Return the (x, y) coordinate for the center point of the cell that contains the specified text.  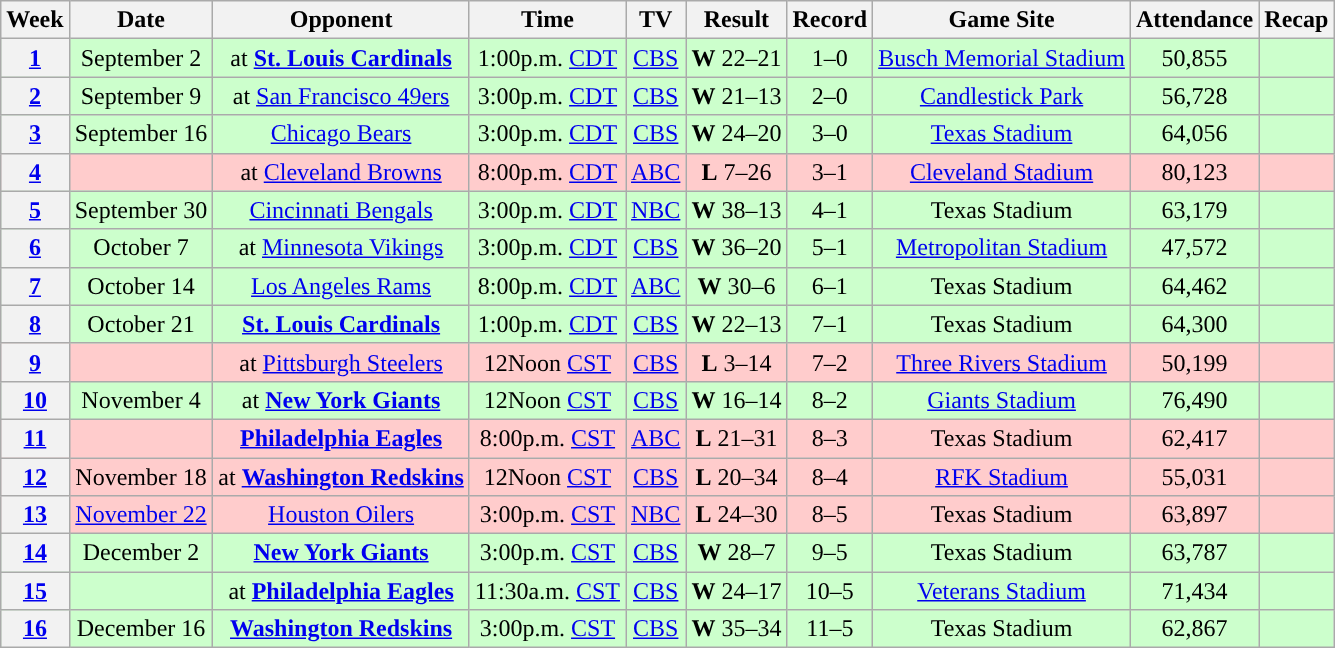
at New York Giants (341, 400)
1–0 (830, 58)
13 (35, 515)
Opponent (341, 20)
11:30a.m. CST (547, 591)
Record (830, 20)
15 (35, 591)
9–5 (830, 553)
Time (547, 20)
11 (35, 438)
Date (141, 20)
3–0 (830, 134)
W 22–21 (736, 58)
L 20–34 (736, 477)
6 (35, 248)
71,434 (1194, 591)
8–4 (830, 477)
at Minnesota Vikings (341, 248)
64,462 (1194, 286)
at St. Louis Cardinals (341, 58)
W 28–7 (736, 553)
55,031 (1194, 477)
Los Angeles Rams (341, 286)
October 14 (141, 286)
8:00p.m. CST (547, 438)
W 24–20 (736, 134)
8 (35, 324)
at Philadelphia Eagles (341, 591)
September 2 (141, 58)
L 3–14 (736, 362)
7–1 (830, 324)
September 16 (141, 134)
80,123 (1194, 172)
December 2 (141, 553)
L 21–31 (736, 438)
4–1 (830, 210)
Cincinnati Bengals (341, 210)
Houston Oilers (341, 515)
November 4 (141, 400)
W 22–13 (736, 324)
Veterans Stadium (1002, 591)
L 24–30 (736, 515)
3–1 (830, 172)
16 (35, 629)
2 (35, 96)
Attendance (1194, 20)
50,855 (1194, 58)
2–0 (830, 96)
8–2 (830, 400)
8–5 (830, 515)
50,199 (1194, 362)
September 9 (141, 96)
Cleveland Stadium (1002, 172)
Three Rivers Stadium (1002, 362)
at San Francisco 49ers (341, 96)
Result (736, 20)
Giants Stadium (1002, 400)
7–2 (830, 362)
W 36–20 (736, 248)
Metropolitan Stadium (1002, 248)
63,787 (1194, 553)
W 30–6 (736, 286)
6–1 (830, 286)
W 21–13 (736, 96)
62,417 (1194, 438)
76,490 (1194, 400)
W 35–34 (736, 629)
5–1 (830, 248)
62,867 (1194, 629)
14 (35, 553)
64,056 (1194, 134)
63,897 (1194, 515)
1 (35, 58)
Week (35, 20)
9 (35, 362)
63,179 (1194, 210)
November 18 (141, 477)
December 16 (141, 629)
October 21 (141, 324)
September 30 (141, 210)
Washington Redskins (341, 629)
47,572 (1194, 248)
7 (35, 286)
12 (35, 477)
Game Site (1002, 20)
11–5 (830, 629)
November 22 (141, 515)
RFK Stadium (1002, 477)
TV (656, 20)
8–3 (830, 438)
Chicago Bears (341, 134)
at Cleveland Browns (341, 172)
4 (35, 172)
W 24–17 (736, 591)
at Pittsburgh Steelers (341, 362)
Philadelphia Eagles (341, 438)
3 (35, 134)
64,300 (1194, 324)
W 38–13 (736, 210)
Candlestick Park (1002, 96)
at Washington Redskins (341, 477)
10 (35, 400)
56,728 (1194, 96)
5 (35, 210)
Busch Memorial Stadium (1002, 58)
W 16–14 (736, 400)
L 7–26 (736, 172)
New York Giants (341, 553)
St. Louis Cardinals (341, 324)
October 7 (141, 248)
Recap (1296, 20)
10–5 (830, 591)
